Scan for the cell matching the given text and deliver its [x, y] coordinate at center. 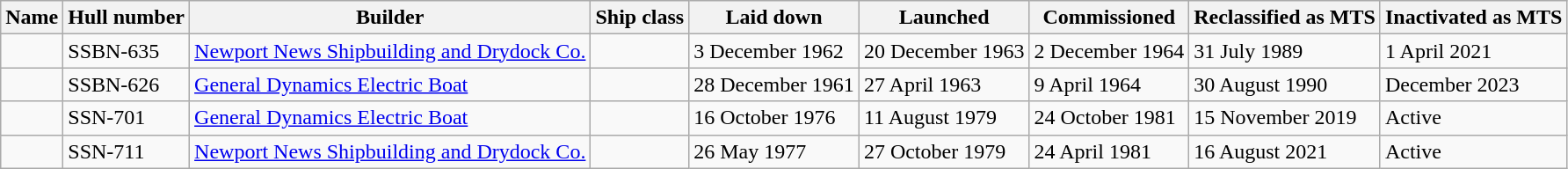
27 October 1979 [944, 151]
24 October 1981 [1109, 118]
Name [32, 18]
30 August 1990 [1285, 84]
SSBN-635 [127, 51]
SSN-711 [127, 151]
20 December 1963 [944, 51]
16 August 2021 [1285, 151]
Hull number [127, 18]
Launched [944, 18]
27 April 1963 [944, 84]
2 December 1964 [1109, 51]
Laid down [774, 18]
Ship class [640, 18]
24 April 1981 [1109, 151]
11 August 1979 [944, 118]
31 July 1989 [1285, 51]
28 December 1961 [774, 84]
15 November 2019 [1285, 118]
26 May 1977 [774, 151]
December 2023 [1473, 84]
SSBN-626 [127, 84]
9 April 1964 [1109, 84]
SSN-701 [127, 118]
Builder [390, 18]
Reclassified as MTS [1285, 18]
Inactivated as MTS [1473, 18]
1 April 2021 [1473, 51]
3 December 1962 [774, 51]
16 October 1976 [774, 118]
Commissioned [1109, 18]
